Locate the cell with the specified text and output its [x, y] center coordinate. 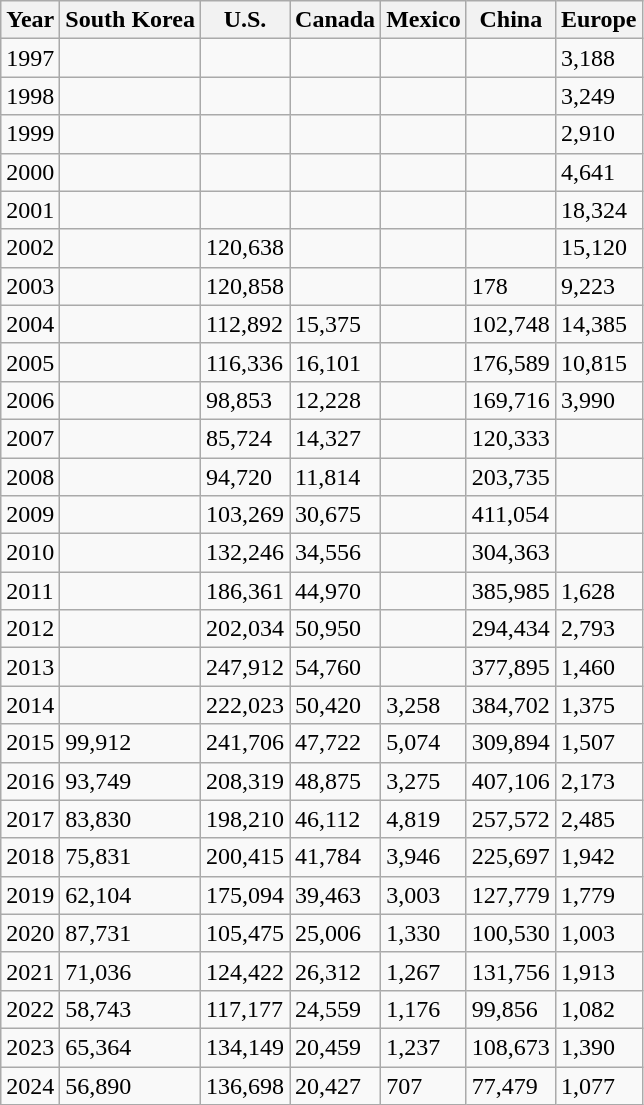
58,743 [130, 1009]
2017 [30, 819]
169,716 [510, 400]
1,390 [598, 1047]
304,363 [510, 553]
2011 [30, 591]
10,815 [598, 362]
100,530 [510, 933]
1,942 [598, 857]
1,628 [598, 591]
407,106 [510, 781]
2019 [30, 895]
2,793 [598, 629]
1,267 [424, 971]
257,572 [510, 819]
99,912 [130, 743]
203,735 [510, 477]
1,460 [598, 667]
3,003 [424, 895]
50,420 [336, 705]
176,589 [510, 362]
2,173 [598, 781]
50,950 [336, 629]
54,760 [336, 667]
99,856 [510, 1009]
5,074 [424, 743]
2021 [30, 971]
48,875 [336, 781]
30,675 [336, 515]
15,375 [336, 324]
87,731 [130, 933]
46,112 [336, 819]
309,894 [510, 743]
2001 [30, 210]
2020 [30, 933]
75,831 [130, 857]
U.S. [244, 20]
2004 [30, 324]
225,697 [510, 857]
3,249 [598, 96]
41,784 [336, 857]
2000 [30, 172]
134,149 [244, 1047]
377,895 [510, 667]
9,223 [598, 286]
2,485 [598, 819]
178 [510, 286]
24,559 [336, 1009]
3,258 [424, 705]
1,237 [424, 1047]
1,082 [598, 1009]
103,269 [244, 515]
136,698 [244, 1085]
Europe [598, 20]
47,722 [336, 743]
85,724 [244, 438]
65,364 [130, 1047]
3,990 [598, 400]
25,006 [336, 933]
15,120 [598, 248]
77,479 [510, 1085]
93,749 [130, 781]
294,434 [510, 629]
120,333 [510, 438]
16,101 [336, 362]
127,779 [510, 895]
131,756 [510, 971]
2016 [30, 781]
707 [424, 1085]
44,970 [336, 591]
1,330 [424, 933]
3,275 [424, 781]
1,176 [424, 1009]
2007 [30, 438]
2022 [30, 1009]
2008 [30, 477]
2009 [30, 515]
20,459 [336, 1047]
12,228 [336, 400]
Canada [336, 20]
Year [30, 20]
175,094 [244, 895]
98,853 [244, 400]
132,246 [244, 553]
China [510, 20]
26,312 [336, 971]
1,779 [598, 895]
71,036 [130, 971]
384,702 [510, 705]
120,858 [244, 286]
241,706 [244, 743]
2012 [30, 629]
2006 [30, 400]
2013 [30, 667]
117,177 [244, 1009]
1997 [30, 58]
3,946 [424, 857]
14,327 [336, 438]
2014 [30, 705]
18,324 [598, 210]
14,385 [598, 324]
112,892 [244, 324]
105,475 [244, 933]
94,720 [244, 477]
222,023 [244, 705]
108,673 [510, 1047]
247,912 [244, 667]
202,034 [244, 629]
3,188 [598, 58]
39,463 [336, 895]
102,748 [510, 324]
2015 [30, 743]
South Korea [130, 20]
198,210 [244, 819]
385,985 [510, 591]
1,077 [598, 1085]
120,638 [244, 248]
1,507 [598, 743]
56,890 [130, 1085]
2005 [30, 362]
Mexico [424, 20]
200,415 [244, 857]
2023 [30, 1047]
2024 [30, 1085]
2,910 [598, 134]
1999 [30, 134]
411,054 [510, 515]
208,319 [244, 781]
1,913 [598, 971]
2003 [30, 286]
62,104 [130, 895]
124,422 [244, 971]
1,375 [598, 705]
4,819 [424, 819]
11,814 [336, 477]
83,830 [130, 819]
186,361 [244, 591]
1,003 [598, 933]
116,336 [244, 362]
20,427 [336, 1085]
4,641 [598, 172]
34,556 [336, 553]
2010 [30, 553]
2002 [30, 248]
2018 [30, 857]
1998 [30, 96]
